From the cell containing the given text, extract its center point as (X, Y) coordinate. 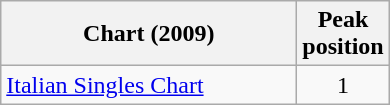
Peakposition (343, 34)
Italian Singles Chart (149, 85)
Chart (2009) (149, 34)
1 (343, 85)
